Return the [x, y] coordinate for the center point of the cell that contains the specified text.  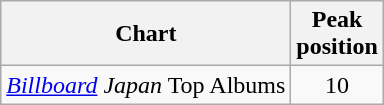
10 [337, 85]
Peakposition [337, 34]
Billboard Japan Top Albums [146, 85]
Chart [146, 34]
